Return [X, Y] of the center of cell containing provided text 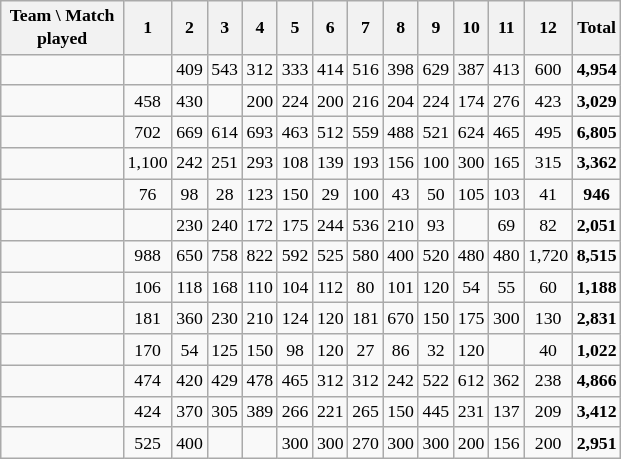
12 [548, 28]
123 [260, 194]
693 [260, 132]
124 [294, 318]
130 [548, 318]
424 [148, 412]
1 [148, 28]
629 [436, 70]
251 [224, 162]
125 [224, 350]
624 [470, 132]
423 [548, 100]
1,022 [596, 350]
27 [366, 350]
521 [436, 132]
445 [436, 412]
172 [260, 226]
1,720 [548, 256]
702 [148, 132]
3,412 [596, 412]
170 [148, 350]
231 [470, 412]
315 [548, 162]
495 [548, 132]
168 [224, 288]
50 [436, 194]
409 [190, 70]
55 [506, 288]
60 [548, 288]
580 [366, 256]
988 [148, 256]
4 [260, 28]
165 [506, 162]
458 [148, 100]
512 [330, 132]
360 [190, 318]
104 [294, 288]
266 [294, 412]
559 [366, 132]
41 [548, 194]
93 [436, 226]
305 [224, 412]
112 [330, 288]
101 [400, 288]
105 [470, 194]
488 [400, 132]
4,954 [596, 70]
29 [330, 194]
536 [366, 226]
946 [596, 194]
387 [470, 70]
5 [294, 28]
82 [548, 226]
174 [470, 100]
516 [366, 70]
333 [294, 70]
139 [330, 162]
6 [330, 28]
276 [506, 100]
43 [400, 194]
270 [366, 442]
221 [330, 412]
118 [190, 288]
9 [436, 28]
3,362 [596, 162]
240 [224, 226]
28 [224, 194]
398 [400, 70]
670 [400, 318]
543 [224, 70]
Team \ Match played [62, 28]
520 [436, 256]
1,188 [596, 288]
2 [190, 28]
103 [506, 194]
108 [294, 162]
6,805 [596, 132]
80 [366, 288]
600 [548, 70]
429 [224, 380]
11 [506, 28]
193 [366, 162]
106 [148, 288]
7 [366, 28]
2,051 [596, 226]
430 [190, 100]
2,951 [596, 442]
474 [148, 380]
69 [506, 226]
Total [596, 28]
414 [330, 70]
10 [470, 28]
592 [294, 256]
110 [260, 288]
4,866 [596, 380]
420 [190, 380]
86 [400, 350]
137 [506, 412]
522 [436, 380]
216 [366, 100]
669 [190, 132]
209 [548, 412]
40 [548, 350]
32 [436, 350]
650 [190, 256]
463 [294, 132]
362 [506, 380]
244 [330, 226]
389 [260, 412]
758 [224, 256]
478 [260, 380]
612 [470, 380]
238 [548, 380]
8,515 [596, 256]
370 [190, 412]
413 [506, 70]
204 [400, 100]
614 [224, 132]
1,100 [148, 162]
8 [400, 28]
3 [224, 28]
293 [260, 162]
265 [366, 412]
2,831 [596, 318]
822 [260, 256]
3,029 [596, 100]
76 [148, 194]
